Return the (x, y) coordinate for the center point of the cell that contains the specified text.  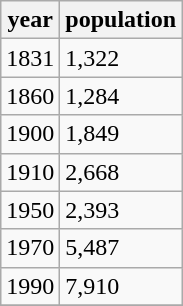
1950 (30, 210)
1860 (30, 96)
2,393 (121, 210)
population (121, 20)
1900 (30, 134)
1990 (30, 286)
1,284 (121, 96)
1,322 (121, 58)
7,910 (121, 286)
5,487 (121, 248)
1910 (30, 172)
year (30, 20)
1831 (30, 58)
1,849 (121, 134)
1970 (30, 248)
2,668 (121, 172)
